Determine the [x, y] coordinate at the center of the cell enclosing the given text.  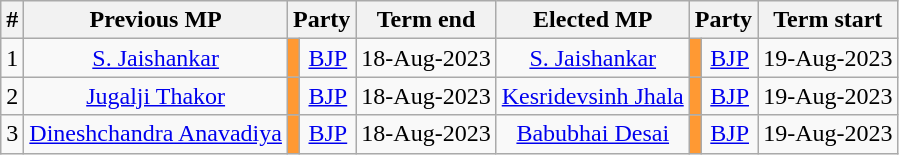
Jugalji Thakor [156, 96]
Term start [828, 20]
# [12, 20]
Dineshchandra Anavadiya [156, 134]
Previous MP [156, 20]
2 [12, 96]
Elected MP [592, 20]
Term end [426, 20]
Babubhai Desai [592, 134]
1 [12, 58]
3 [12, 134]
Kesridevsinh Jhala [592, 96]
